Pinpoint the cell where the given text exists, returning its [X, Y] midpoint coordinate. 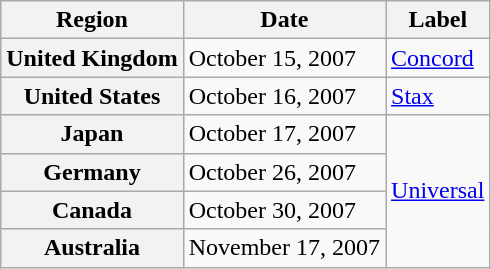
October 26, 2007 [284, 172]
Germany [92, 172]
United Kingdom [92, 58]
October 16, 2007 [284, 96]
Canada [92, 210]
Universal [438, 191]
Label [438, 20]
United States [92, 96]
Japan [92, 134]
Concord [438, 58]
October 17, 2007 [284, 134]
Australia [92, 248]
November 17, 2007 [284, 248]
Date [284, 20]
Stax [438, 96]
Region [92, 20]
October 30, 2007 [284, 210]
October 15, 2007 [284, 58]
